Output the (X, Y) coordinate of the center of the cell containing the given text.  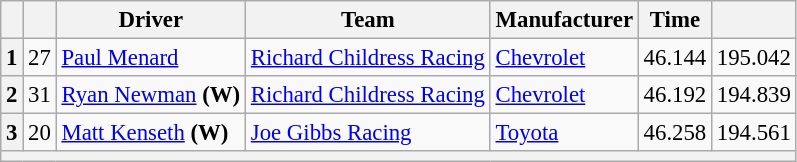
31 (40, 95)
Ryan Newman (W) (150, 95)
Matt Kenseth (W) (150, 133)
Joe Gibbs Racing (368, 133)
20 (40, 133)
46.258 (674, 133)
Time (674, 20)
194.561 (754, 133)
Toyota (564, 133)
195.042 (754, 58)
3 (12, 133)
1 (12, 58)
27 (40, 58)
194.839 (754, 95)
Driver (150, 20)
46.144 (674, 58)
Team (368, 20)
2 (12, 95)
Paul Menard (150, 58)
Manufacturer (564, 20)
46.192 (674, 95)
